Locate the cell with the specified text and output its [X, Y] center coordinate. 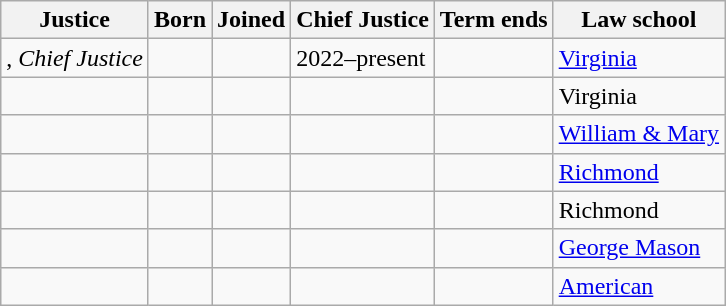
Justice [75, 20]
George Mason [638, 248]
Law school [638, 20]
American [638, 286]
, Chief Justice [75, 58]
Term ends [494, 20]
Joined [252, 20]
William & Mary [638, 134]
Born [180, 20]
Chief Justice [363, 20]
2022–present [363, 58]
